Pinpoint the cell where the given text exists, returning its [x, y] midpoint coordinate. 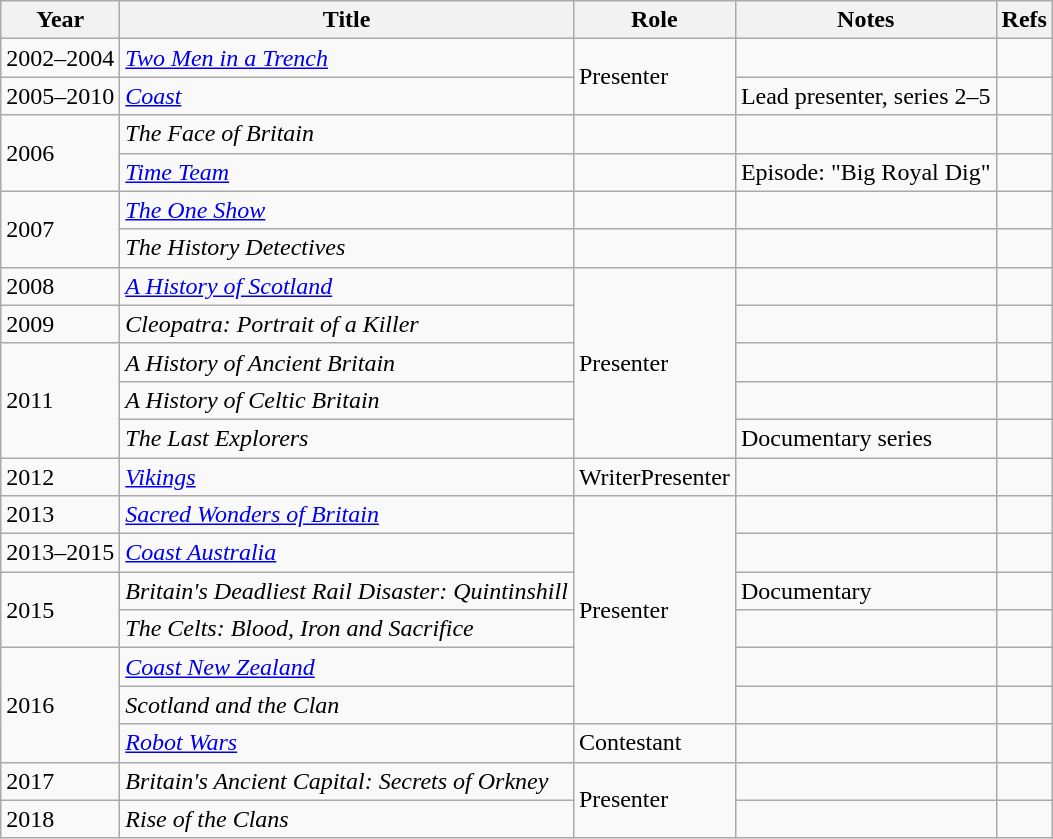
WriterPresenter [654, 477]
Vikings [347, 477]
Contestant [654, 743]
2018 [60, 819]
Year [60, 20]
Sacred Wonders of Britain [347, 515]
2012 [60, 477]
Rise of the Clans [347, 819]
Coast New Zealand [347, 667]
Lead presenter, series 2–5 [866, 96]
Robot Wars [347, 743]
The One Show [347, 210]
Britain's Deadliest Rail Disaster: Quintinshill [347, 591]
Cleopatra: Portrait of a Killer [347, 324]
A History of Scotland [347, 286]
The History Detectives [347, 248]
Time Team [347, 172]
2013 [60, 515]
2007 [60, 229]
2017 [60, 781]
The Last Explorers [347, 438]
2013–2015 [60, 553]
2005–2010 [60, 96]
2006 [60, 153]
Role [654, 20]
A History of Celtic Britain [347, 400]
2009 [60, 324]
Coast Australia [347, 553]
The Face of Britain [347, 134]
Scotland and the Clan [347, 705]
2011 [60, 400]
Britain's Ancient Capital: Secrets of Orkney [347, 781]
Title [347, 20]
Refs [1024, 20]
2008 [60, 286]
The Celts: Blood, Iron and Sacrifice [347, 629]
Notes [866, 20]
2016 [60, 705]
Episode: "Big Royal Dig" [866, 172]
Two Men in a Trench [347, 58]
Documentary [866, 591]
2002–2004 [60, 58]
Coast [347, 96]
2015 [60, 610]
Documentary series [866, 438]
A History of Ancient Britain [347, 362]
